For the text-containing cell, return its midpoint in (X, Y) coordinate format. 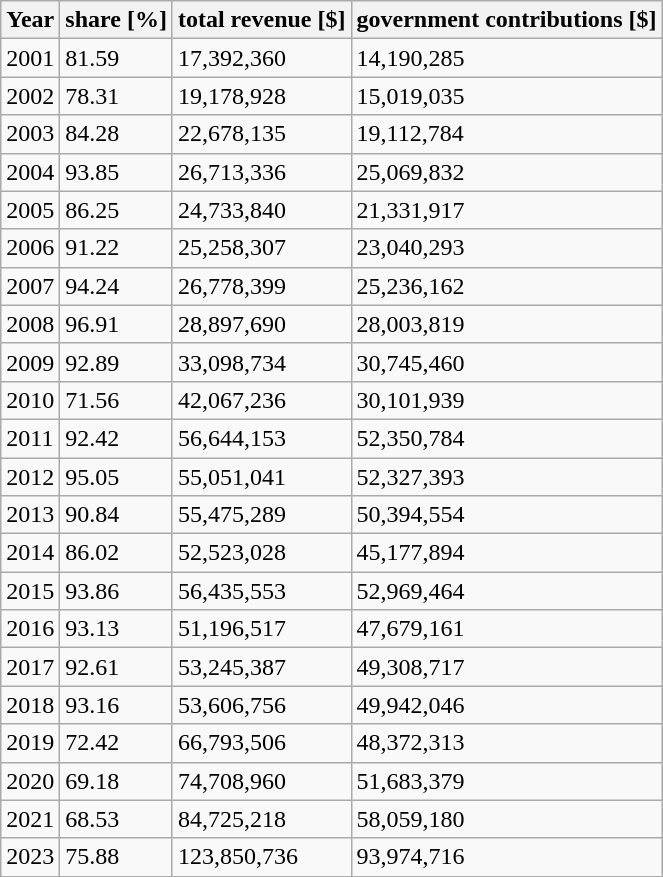
17,392,360 (262, 58)
72.42 (116, 743)
95.05 (116, 477)
28,897,690 (262, 324)
government contributions [$] (506, 20)
14,190,285 (506, 58)
93,974,716 (506, 857)
93.85 (116, 172)
25,236,162 (506, 286)
2005 (30, 210)
2012 (30, 477)
81.59 (116, 58)
53,245,387 (262, 667)
30,745,460 (506, 362)
56,644,153 (262, 438)
92.61 (116, 667)
25,069,832 (506, 172)
26,713,336 (262, 172)
71.56 (116, 400)
2008 (30, 324)
55,475,289 (262, 515)
19,178,928 (262, 96)
49,308,717 (506, 667)
2016 (30, 629)
22,678,135 (262, 134)
52,327,393 (506, 477)
94.24 (116, 286)
2006 (30, 248)
25,258,307 (262, 248)
2010 (30, 400)
96.91 (116, 324)
55,051,041 (262, 477)
33,098,734 (262, 362)
47,679,161 (506, 629)
30,101,939 (506, 400)
123,850,736 (262, 857)
92.42 (116, 438)
15,019,035 (506, 96)
2009 (30, 362)
2002 (30, 96)
2001 (30, 58)
48,372,313 (506, 743)
2021 (30, 819)
28,003,819 (506, 324)
19,112,784 (506, 134)
2015 (30, 591)
2011 (30, 438)
51,683,379 (506, 781)
84.28 (116, 134)
78.31 (116, 96)
90.84 (116, 515)
91.22 (116, 248)
51,196,517 (262, 629)
93.13 (116, 629)
52,969,464 (506, 591)
74,708,960 (262, 781)
58,059,180 (506, 819)
2019 (30, 743)
93.86 (116, 591)
2014 (30, 553)
50,394,554 (506, 515)
86.25 (116, 210)
92.89 (116, 362)
24,733,840 (262, 210)
2018 (30, 705)
66,793,506 (262, 743)
75.88 (116, 857)
56,435,553 (262, 591)
total revenue [$] (262, 20)
21,331,917 (506, 210)
52,523,028 (262, 553)
86.02 (116, 553)
Year (30, 20)
84,725,218 (262, 819)
93.16 (116, 705)
53,606,756 (262, 705)
2004 (30, 172)
26,778,399 (262, 286)
share [%] (116, 20)
45,177,894 (506, 553)
2003 (30, 134)
2017 (30, 667)
42,067,236 (262, 400)
2020 (30, 781)
49,942,046 (506, 705)
2023 (30, 857)
2007 (30, 286)
52,350,784 (506, 438)
23,040,293 (506, 248)
2013 (30, 515)
68.53 (116, 819)
69.18 (116, 781)
